Search for the cell housing the specified text and yield its (X, Y) center coordinate. 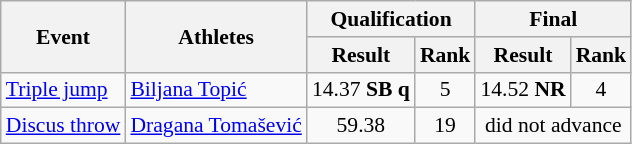
Biljana Topić (216, 90)
Discus throw (64, 126)
19 (446, 126)
4 (602, 90)
Dragana Tomašević (216, 126)
Event (64, 36)
Final (553, 19)
14.52 NR (522, 90)
Qualification (391, 19)
did not advance (553, 126)
5 (446, 90)
Athletes (216, 36)
14.37 SB q (361, 90)
59.38 (361, 126)
Triple jump (64, 90)
